Detect which cell encompasses the target text, then output its (X, Y) center coordinate. 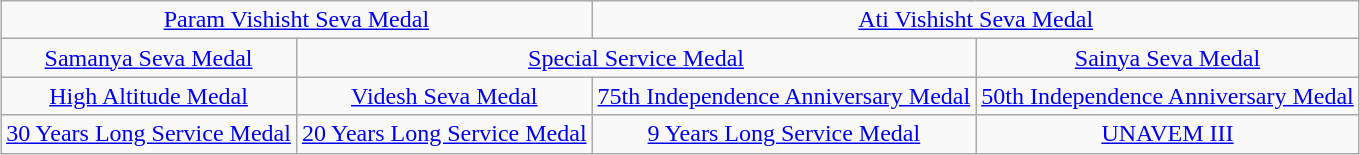
High Altitude Medal (149, 96)
9 Years Long Service Medal (784, 134)
30 Years Long Service Medal (149, 134)
Ati Vishisht Seva Medal (976, 20)
Videsh Seva Medal (444, 96)
20 Years Long Service Medal (444, 134)
Sainya Seva Medal (1168, 58)
50th Independence Anniversary Medal (1168, 96)
75th Independence Anniversary Medal (784, 96)
Samanya Seva Medal (149, 58)
Param Vishisht Seva Medal (296, 20)
Special Service Medal (636, 58)
UNAVEM III (1168, 134)
